Identify which cell holds the provided text, then report its [x, y] central coordinate. 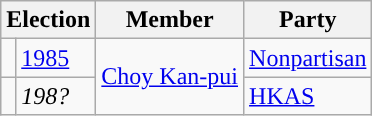
Choy Kan-pui [170, 77]
Party [308, 20]
198? [56, 96]
Member [170, 20]
HKAS [308, 96]
1985 [56, 58]
Election [48, 20]
Nonpartisan [308, 58]
